For the text-containing cell, return its midpoint in (x, y) coordinate format. 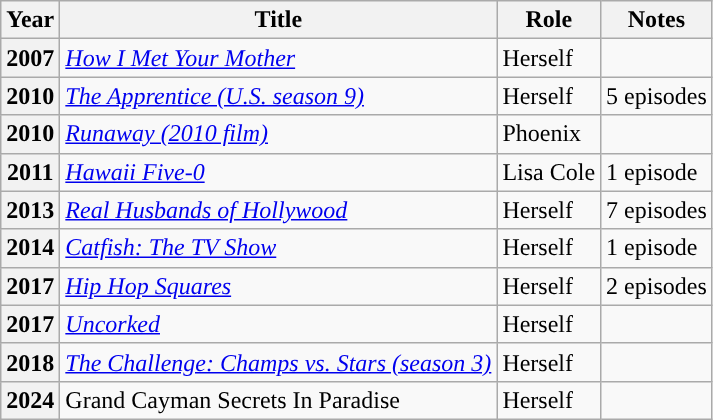
7 episodes (657, 210)
5 episodes (657, 96)
The Challenge: Champs vs. Stars (season 3) (278, 362)
Real Husbands of Hollywood (278, 210)
Hip Hop Squares (278, 286)
Notes (657, 20)
2011 (30, 172)
2007 (30, 58)
Runaway (2010 film) (278, 134)
2024 (30, 400)
How I Met Your Mother (278, 58)
2014 (30, 248)
The Apprentice (U.S. season 9) (278, 96)
Role (549, 20)
Lisa Cole (549, 172)
2013 (30, 210)
Hawaii Five-0 (278, 172)
Uncorked (278, 324)
Phoenix (549, 134)
Catfish: The TV Show (278, 248)
Year (30, 20)
2018 (30, 362)
Grand Cayman Secrets In Paradise (278, 400)
2 episodes (657, 286)
Title (278, 20)
